Extract the [x, y] coordinate from the center of the cell holding the provided text.  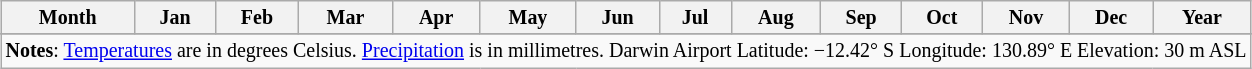
Oct [942, 18]
Aug [776, 18]
Dec [1112, 18]
Jun [618, 18]
Year [1202, 18]
Mar [345, 18]
Jan [176, 18]
Month [68, 18]
Feb [256, 18]
Apr [436, 18]
May [528, 18]
Jul [695, 18]
Nov [1026, 18]
Sep [862, 18]
